Locate the cell with the specified text and output its (X, Y) center coordinate. 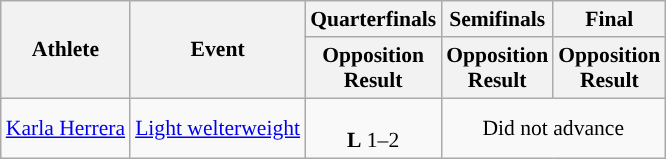
Light welterweight (218, 128)
Event (218, 50)
Semifinals (497, 19)
Final (609, 19)
L 1–2 (373, 128)
Did not advance (553, 128)
Karla Herrera (66, 128)
Athlete (66, 50)
Quarterfinals (373, 19)
